Pinpoint the cell where the given text exists, returning its [X, Y] midpoint coordinate. 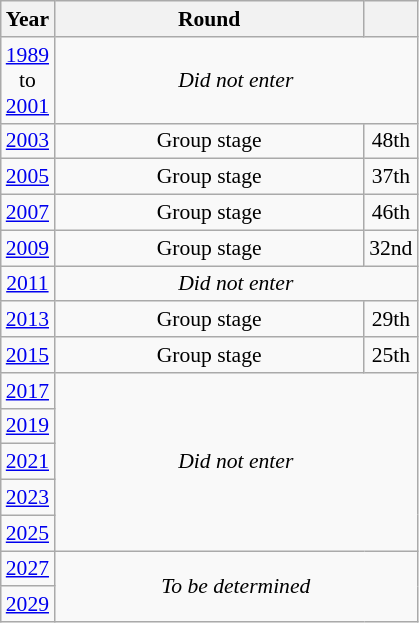
2029 [28, 605]
2005 [28, 177]
2017 [28, 391]
2019 [28, 426]
48th [390, 141]
2007 [28, 213]
2021 [28, 462]
2011 [28, 284]
To be determined [236, 586]
2009 [28, 248]
46th [390, 213]
Round [209, 19]
Year [28, 19]
1989to2001 [28, 80]
2027 [28, 569]
2013 [28, 320]
2015 [28, 355]
37th [390, 177]
29th [390, 320]
2025 [28, 533]
2023 [28, 498]
2003 [28, 141]
32nd [390, 248]
25th [390, 355]
